Return the (X, Y) coordinate for the center point of the cell that contains the specified text.  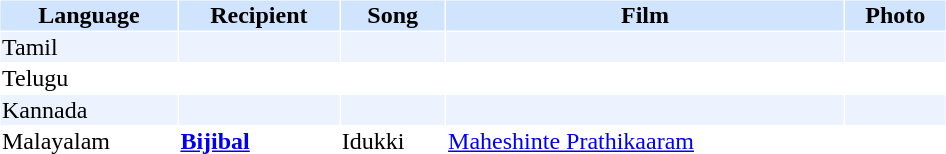
Film (646, 15)
Tamil (88, 47)
Recipient (259, 15)
Photo (895, 15)
Telugu (88, 79)
Song (392, 15)
Language (88, 15)
Kannada (88, 110)
